Output the [X, Y] coordinate of the center of the cell containing the given text.  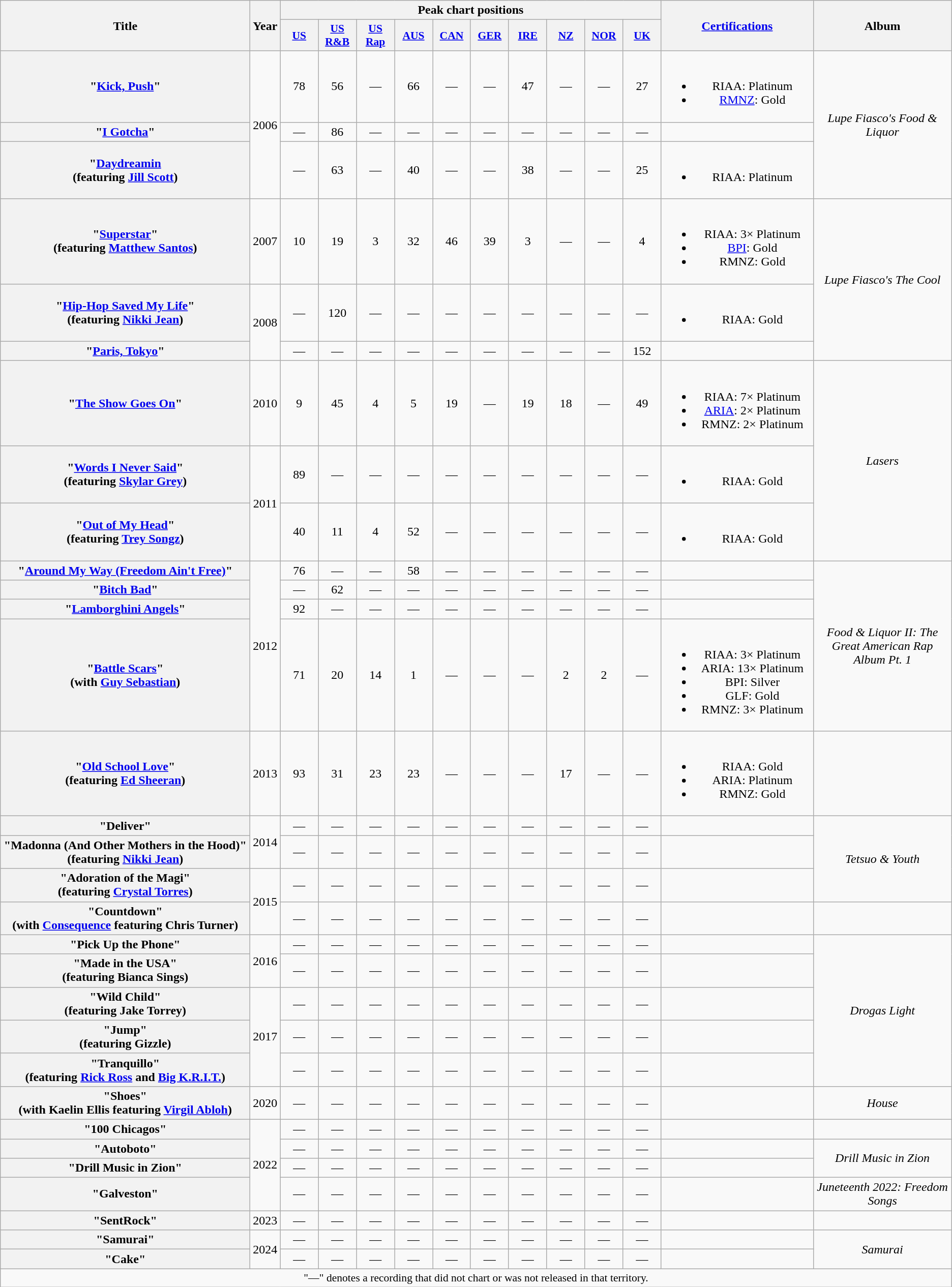
76 [299, 570]
52 [414, 532]
RIAA: 7× PlatinumARIA: 2× PlatinumRMNZ: 2× Platinum [737, 403]
RIAA: GoldARIA: PlatinumRMNZ: Gold [737, 774]
GER [489, 36]
49 [642, 403]
10 [299, 241]
"Tranquillo"(featuring Rick Ross and Big K.R.I.T.) [125, 1070]
Title [125, 25]
"Bitch Bad" [125, 590]
46 [452, 241]
NZ [566, 36]
5 [414, 403]
2012 [265, 646]
Samurai [882, 1249]
"SentRock" [125, 1220]
US [299, 36]
9 [299, 403]
"I Gotcha" [125, 132]
71 [299, 675]
"Hip-Hop Saved My Life"(featuring Nikki Jean) [125, 312]
2011 [265, 503]
Lupe Fiasco's Food & Liquor [882, 125]
USR&B [338, 36]
"Wild Child"(featuring Jake Torrey) [125, 1004]
31 [338, 774]
45 [338, 403]
Album [882, 25]
"Samurai" [125, 1240]
"The Show Goes On" [125, 403]
2013 [265, 774]
"Cake" [125, 1259]
"Superstar"(featuring Matthew Santos) [125, 241]
Year [265, 25]
120 [338, 312]
1 [414, 675]
2023 [265, 1220]
2017 [265, 1036]
RIAA: 3× PlatinumARIA: 13× PlatinumBPI: SilverGLF: GoldRMNZ: 3× Platinum [737, 675]
38 [528, 170]
House [882, 1102]
"Old School Love"(featuring Ed Sheeran) [125, 774]
"—" denotes a recording that did not chart or was not released in that territory. [476, 1278]
Lasers [882, 461]
"Daydreamin(featuring Jill Scott) [125, 170]
"Paris, Tokyo" [125, 351]
2016 [265, 961]
58 [414, 570]
"100 Chicagos" [125, 1129]
25 [642, 170]
"Adoration of the Magi" (featuring Crystal Torres) [125, 885]
78 [299, 86]
"Shoes"(with Kaelin Ellis featuring Virgil Abloh) [125, 1102]
RIAA: Platinum [737, 170]
"Deliver" [125, 826]
"Countdown" (with Consequence featuring Chris Turner) [125, 918]
"Jump"(featuring Gizzle) [125, 1036]
39 [489, 241]
63 [338, 170]
32 [414, 241]
47 [528, 86]
NOR [604, 36]
11 [338, 532]
"Drill Music in Zion" [125, 1168]
18 [566, 403]
AUS [414, 36]
Lupe Fiasco's The Cool [882, 280]
2007 [265, 241]
56 [338, 86]
"Out of My Head"(featuring Trey Songz) [125, 532]
UK [642, 36]
IRE [528, 36]
2020 [265, 1102]
66 [414, 86]
86 [338, 132]
"Lamborghini Angels" [125, 609]
"Words I Never Said"(featuring Skylar Grey) [125, 474]
CAN [452, 36]
2024 [265, 1249]
Certifications [737, 25]
Peak chart positions [471, 10]
Drogas Light [882, 1010]
USRap [375, 36]
2010 [265, 403]
2008 [265, 322]
62 [338, 590]
Food & Liquor II: The Great American Rap Album Pt. 1 [882, 646]
"Autoboto" [125, 1149]
"Pick Up the Phone" [125, 944]
"Made in the USA"(featuring Bianca Sings) [125, 970]
"Around My Way (Freedom Ain't Free)" [125, 570]
92 [299, 609]
20 [338, 675]
2015 [265, 902]
"Battle Scars"(with Guy Sebastian) [125, 675]
RIAA: 3× PlatinumBPI: GoldRMNZ: Gold [737, 241]
RIAA: PlatinumRMNZ: Gold [737, 86]
2022 [265, 1164]
"Madonna (And Other Mothers in the Hood)"(featuring Nikki Jean) [125, 852]
Tetsuo & Youth [882, 859]
93 [299, 774]
17 [566, 774]
27 [642, 86]
"Galveston" [125, 1194]
152 [642, 351]
Drill Music in Zion [882, 1158]
Juneteenth 2022: Freedom Songs [882, 1194]
14 [375, 675]
"Kick, Push" [125, 86]
89 [299, 474]
2014 [265, 842]
2006 [265, 125]
